Detect which cell encompasses the target text, then output its [X, Y] center coordinate. 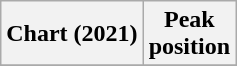
Peakposition [189, 34]
Chart (2021) [72, 34]
